Output the (x, y) coordinate of the center of the cell containing the given text.  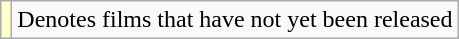
Denotes films that have not yet been released (235, 20)
